Output the (x, y) coordinate of the center of the cell containing the given text.  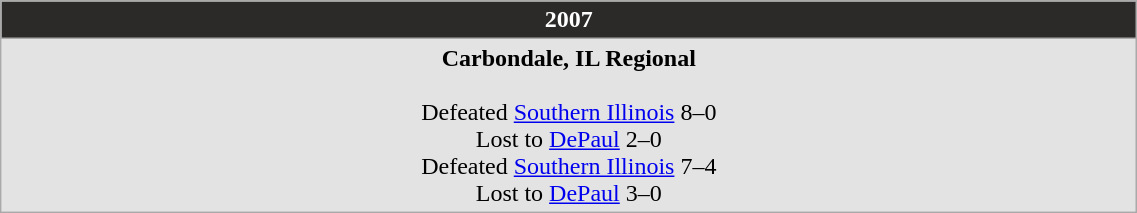
2007 (569, 20)
Carbondale, IL RegionalDefeated Southern Illinois 8–0 Lost to DePaul 2–0 Defeated Southern Illinois 7–4 Lost to DePaul 3–0 (569, 126)
